For the text-containing cell, return its midpoint in (X, Y) coordinate format. 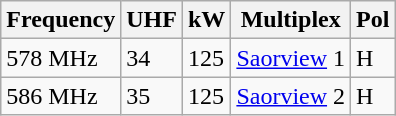
578 MHz (61, 58)
35 (152, 96)
UHF (152, 20)
Multiplex (291, 20)
Frequency (61, 20)
Pol (373, 20)
586 MHz (61, 96)
34 (152, 58)
Saorview 1 (291, 58)
kW (206, 20)
Saorview 2 (291, 96)
